From the cell containing the given text, extract its center point as (X, Y) coordinate. 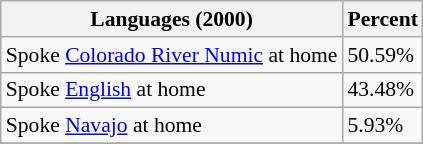
Spoke Navajo at home (172, 126)
5.93% (382, 126)
Languages (2000) (172, 19)
50.59% (382, 55)
Percent (382, 19)
Spoke English at home (172, 90)
Spoke Colorado River Numic at home (172, 55)
43.48% (382, 90)
